From the cell containing the given text, extract its center point as [x, y] coordinate. 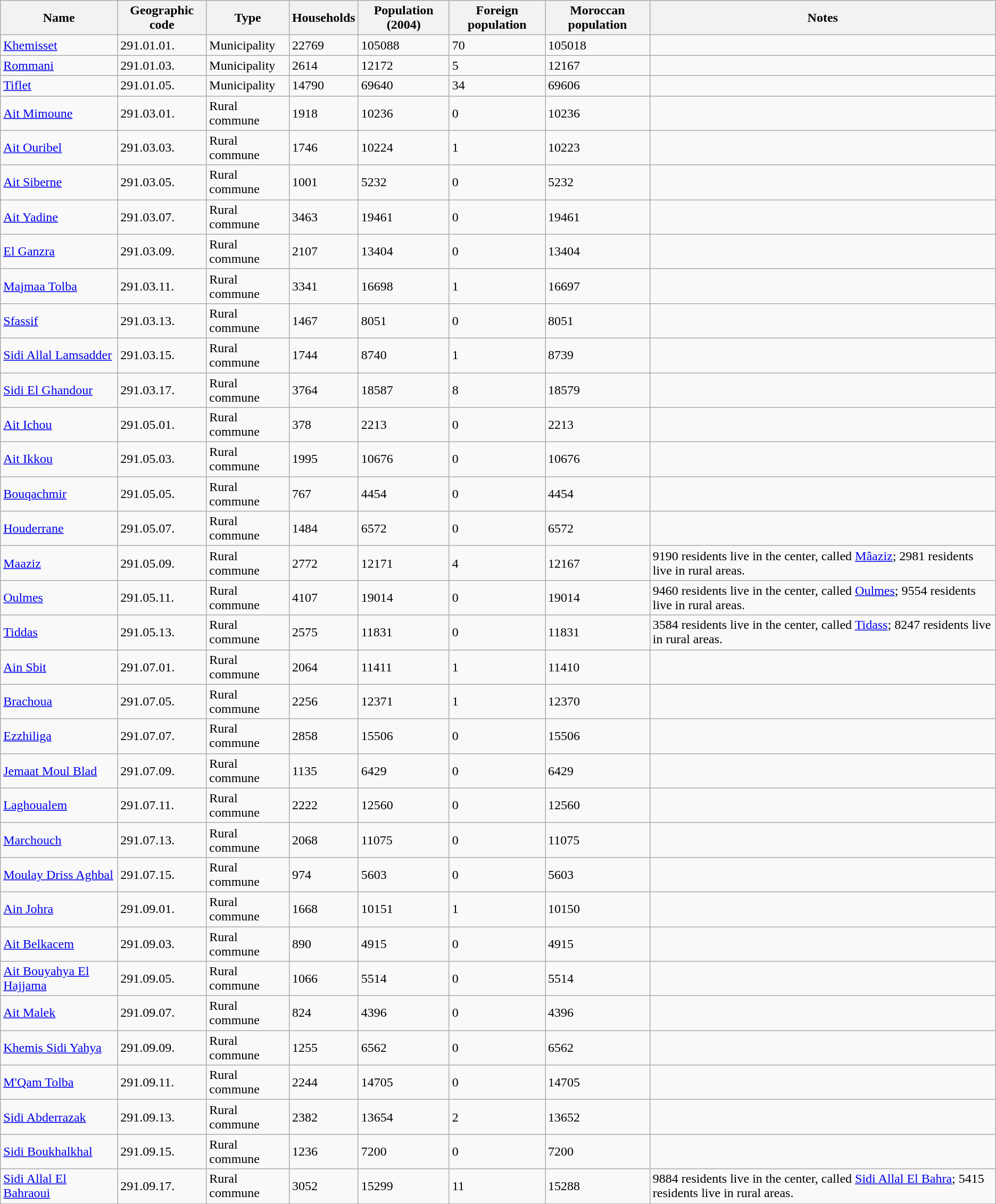
2772 [323, 563]
69606 [598, 86]
12371 [403, 701]
1484 [323, 529]
5 [497, 65]
Laghoualem [59, 806]
3463 [323, 217]
1001 [323, 182]
291.03.17. [162, 389]
Ain Johra [59, 909]
291.09.15. [162, 1151]
12370 [598, 701]
Maaziz [59, 563]
291.09.03. [162, 944]
14790 [323, 86]
291.05.13. [162, 632]
Households [323, 18]
Type [248, 18]
69640 [403, 86]
291.01.03. [162, 65]
2107 [323, 251]
291.07.13. [162, 840]
3052 [323, 1186]
Sidi El Ghandour [59, 389]
1135 [323, 770]
9460 residents live in the center, called Oulmes; 9554 residents live in rural areas. [823, 598]
Brachoua [59, 701]
Notes [823, 18]
Geographic code [162, 18]
2244 [323, 1082]
1066 [323, 979]
291.03.01. [162, 113]
El Ganzra [59, 251]
105018 [598, 45]
Ezzhiliga [59, 736]
Population (2004) [403, 18]
8 [497, 389]
4 [497, 563]
2064 [323, 667]
3764 [323, 389]
11410 [598, 667]
22769 [323, 45]
12172 [403, 65]
291.05.05. [162, 494]
Sidi Abderrazak [59, 1117]
1668 [323, 909]
1744 [323, 355]
Ait Ouribel [59, 148]
Ait Yadine [59, 217]
291.07.11. [162, 806]
2256 [323, 701]
2 [497, 1117]
2575 [323, 632]
2068 [323, 840]
767 [323, 494]
Khemisset [59, 45]
2222 [323, 806]
4107 [323, 598]
291.09.01. [162, 909]
291.07.07. [162, 736]
291.07.09. [162, 770]
Ait Malek [59, 1013]
Rommani [59, 65]
18587 [403, 389]
291.05.11. [162, 598]
Ait Bouyahya El Hajjama [59, 979]
1236 [323, 1151]
10151 [403, 909]
Tiddas [59, 632]
Ait Ichou [59, 425]
16697 [598, 286]
9190 residents live in the center, called Mâaziz; 2981 residents live in rural areas. [823, 563]
890 [323, 944]
8740 [403, 355]
9884 residents live in the center, called Sidi Allal El Bahra; 5415 residents live in rural areas. [823, 1186]
1995 [323, 460]
Ait Belkacem [59, 944]
Moroccan population [598, 18]
3584 residents live in the center, called Tidass; 8247 residents live in rural areas. [823, 632]
Ait Mimoune [59, 113]
291.03.05. [162, 182]
378 [323, 425]
291.05.01. [162, 425]
Marchouch [59, 840]
1255 [323, 1048]
10224 [403, 148]
291.03.09. [162, 251]
Ait Ikkou [59, 460]
291.05.09. [162, 563]
2382 [323, 1117]
34 [497, 86]
291.05.03. [162, 460]
Name [59, 18]
105088 [403, 45]
291.03.11. [162, 286]
Ain Sbit [59, 667]
291.07.05. [162, 701]
13652 [598, 1117]
291.09.05. [162, 979]
18579 [598, 389]
2614 [323, 65]
11411 [403, 667]
12171 [403, 563]
291.09.17. [162, 1186]
10150 [598, 909]
M'Qam Tolba [59, 1082]
291.03.15. [162, 355]
291.07.15. [162, 875]
Khemis Sidi Yahya [59, 1048]
291.03.13. [162, 320]
1918 [323, 113]
291.03.03. [162, 148]
Sidi Boukhalkhal [59, 1151]
Ait Siberne [59, 182]
Sidi Allal El Bahraoui [59, 1186]
Jemaat Moul Blad [59, 770]
291.03.07. [162, 217]
11 [497, 1186]
Houderrane [59, 529]
824 [323, 1013]
291.09.07. [162, 1013]
Foreign population [497, 18]
291.09.13. [162, 1117]
291.01.05. [162, 86]
Moulay Driss Aghbal [59, 875]
10223 [598, 148]
2858 [323, 736]
Sidi Allal Lamsadder [59, 355]
Sfassif [59, 320]
Tiflet [59, 86]
70 [497, 45]
291.09.09. [162, 1048]
291.05.07. [162, 529]
1746 [323, 148]
974 [323, 875]
Bouqachmir [59, 494]
15288 [598, 1186]
291.07.01. [162, 667]
291.01.01. [162, 45]
16698 [403, 286]
1467 [323, 320]
3341 [323, 286]
15299 [403, 1186]
Majmaa Tolba [59, 286]
Oulmes [59, 598]
291.09.11. [162, 1082]
8739 [598, 355]
13654 [403, 1117]
